Search for the cell housing the specified text and yield its (X, Y) center coordinate. 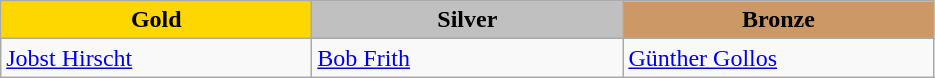
Günther Gollos (778, 58)
Silver (468, 20)
Bob Frith (468, 58)
Gold (156, 20)
Jobst Hirscht (156, 58)
Bronze (778, 20)
